Extract the (X, Y) coordinate from the center of the cell holding the provided text.  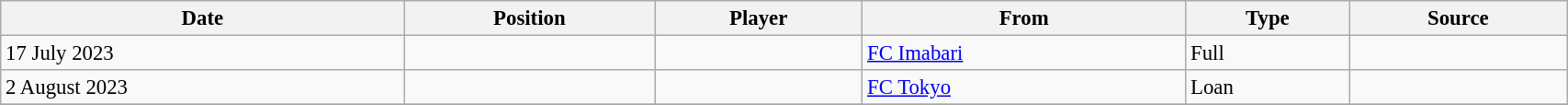
Source (1459, 18)
From (1024, 18)
2 August 2023 (202, 87)
FC Tokyo (1024, 87)
FC Imabari (1024, 53)
Date (202, 18)
Position (529, 18)
Loan (1268, 87)
17 July 2023 (202, 53)
Full (1268, 53)
Type (1268, 18)
Player (759, 18)
